Return (X, Y) of the center of cell containing provided text 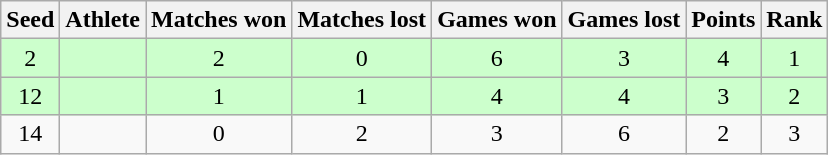
Seed (30, 20)
12 (30, 96)
Rank (794, 20)
Points (724, 20)
Matches lost (362, 20)
Games won (497, 20)
Matches won (219, 20)
Games lost (624, 20)
Athlete (103, 20)
14 (30, 134)
